Scan for the cell matching the given text and deliver its [X, Y] coordinate at center. 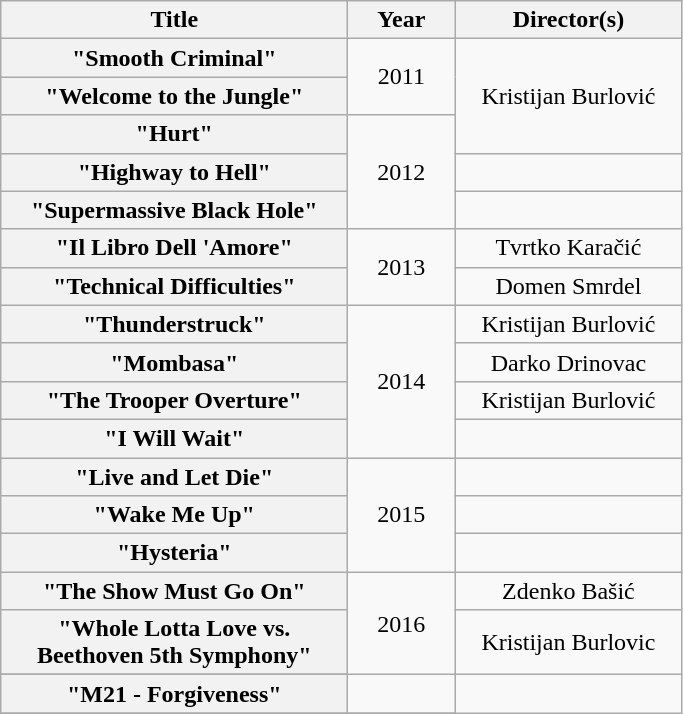
Year [402, 20]
"Live and Let Die" [174, 477]
2015 [402, 515]
Domen Smrdel [568, 286]
"Technical Difficulties" [174, 286]
"M21 - Forgiveness" [174, 694]
Tvrtko Karačić [568, 248]
"Il Libro Dell 'Amore" [174, 248]
"Hurt" [174, 134]
"I Will Wait" [174, 438]
"Wake Me Up" [174, 515]
Darko Drinovac [568, 362]
"Smooth Criminal" [174, 58]
2013 [402, 267]
2016 [402, 624]
"The Show Must Go On" [174, 591]
"The Trooper Overture" [174, 400]
2011 [402, 77]
2014 [402, 381]
"Mombasa" [174, 362]
"Whole Lotta Love vs. Beethoven 5th Symphony" [174, 642]
Title [174, 20]
2012 [402, 172]
Zdenko Bašić [568, 591]
"Supermassive Black Hole" [174, 210]
"Thunderstruck" [174, 324]
"Highway to Hell" [174, 172]
Kristijan Burlovic [568, 642]
"Welcome to the Jungle" [174, 96]
"Hysteria" [174, 553]
Director(s) [568, 20]
